Output the (x, y) coordinate of the center of the cell containing the given text.  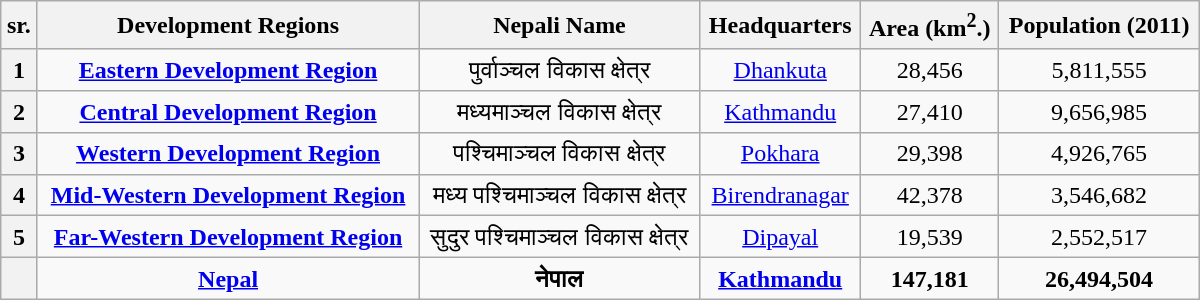
5,811,555 (1099, 70)
1 (19, 70)
मध्यमाञ्चल विकास क्षेत्र (560, 112)
3,546,682 (1099, 195)
Central Development Region (228, 112)
29,398 (929, 154)
3 (19, 154)
Dipayal (780, 237)
सुदुर पश्चिमाञ्चल विकास क्षेत्र (560, 237)
2,552,517 (1099, 237)
Population (2011) (1099, 26)
मध्य पश्चिमाञ्चल विकास क्षेत्र (560, 195)
19,539 (929, 237)
Western Development Region (228, 154)
147,181 (929, 279)
पुर्वाञ्चल विकास क्षेत्र (560, 70)
Pokhara (780, 154)
Area (km2.) (929, 26)
Nepali Name (560, 26)
Nepal (228, 279)
9,656,985 (1099, 112)
Headquarters (780, 26)
2 (19, 112)
26,494,504 (1099, 279)
Far-Western Development Region (228, 237)
Dhankuta (780, 70)
sr. (19, 26)
नेपाल (560, 279)
Eastern Development Region (228, 70)
4,926,765 (1099, 154)
42,378 (929, 195)
27,410 (929, 112)
Mid-Western Development Region (228, 195)
28,456 (929, 70)
पश्चिमाञ्चल विकास क्षेत्र (560, 154)
5 (19, 237)
Development Regions (228, 26)
4 (19, 195)
Birendranagar (780, 195)
